Detect which cell encompasses the target text, then output its (x, y) center coordinate. 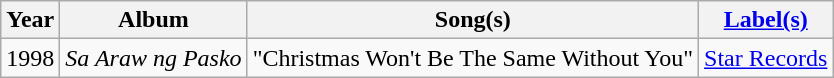
"Christmas Won't Be The Same Without You" (472, 58)
1998 (30, 58)
Star Records (766, 58)
Album (154, 20)
Song(s) (472, 20)
Label(s) (766, 20)
Sa Araw ng Pasko (154, 58)
Year (30, 20)
